Return the (x, y) coordinate for the center point of the cell that contains the specified text.  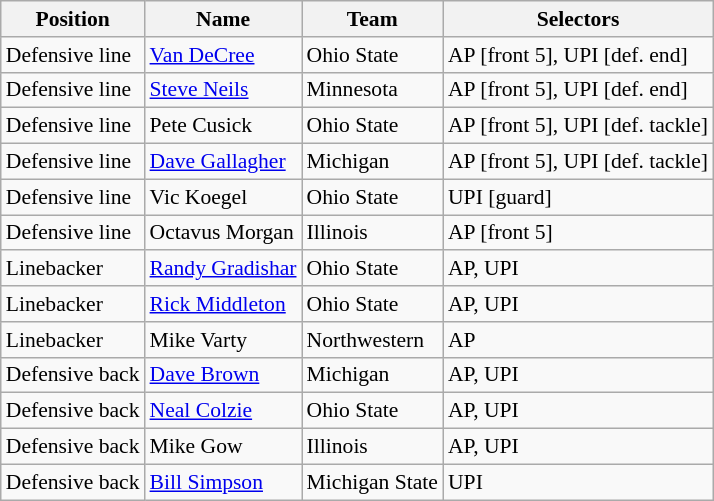
Van DeCree (224, 55)
UPI (578, 482)
Dave Brown (224, 375)
Rick Middleton (224, 304)
Team (372, 19)
AP (578, 340)
Name (224, 19)
Northwestern (372, 340)
UPI [guard] (578, 197)
Vic Koegel (224, 197)
Neal Colzie (224, 411)
AP [front 5] (578, 233)
Minnesota (372, 90)
Mike Gow (224, 447)
Position (73, 19)
Dave Gallagher (224, 162)
Michigan State (372, 482)
Steve Neils (224, 90)
Randy Gradishar (224, 269)
Mike Varty (224, 340)
Bill Simpson (224, 482)
Selectors (578, 19)
Octavus Morgan (224, 233)
Pete Cusick (224, 126)
